Extract the (x, y) coordinate from the center of the cell holding the provided text.  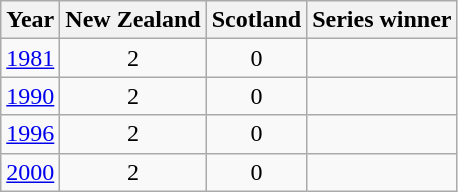
Year (30, 20)
1990 (30, 96)
New Zealand (133, 20)
2000 (30, 172)
Series winner (382, 20)
1996 (30, 134)
1981 (30, 58)
Scotland (256, 20)
